Locate the cell with the specified text and output its (x, y) center coordinate. 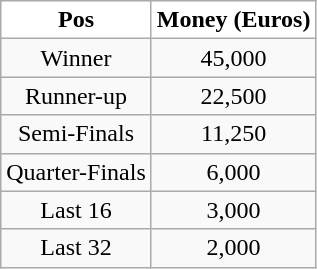
Last 16 (76, 210)
22,500 (234, 96)
2,000 (234, 248)
Winner (76, 58)
Pos (76, 20)
Quarter-Finals (76, 172)
6,000 (234, 172)
Last 32 (76, 248)
Runner-up (76, 96)
3,000 (234, 210)
Money (Euros) (234, 20)
11,250 (234, 134)
Semi-Finals (76, 134)
45,000 (234, 58)
